Output the [x, y] coordinate of the center of the cell containing the given text.  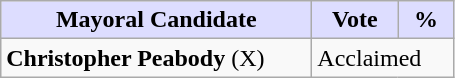
Vote [355, 20]
% [426, 20]
Acclaimed [383, 58]
Mayoral Candidate [156, 20]
Christopher Peabody (X) [156, 58]
